Provide the (x, y) coordinate of the cell's center where the given text is located.  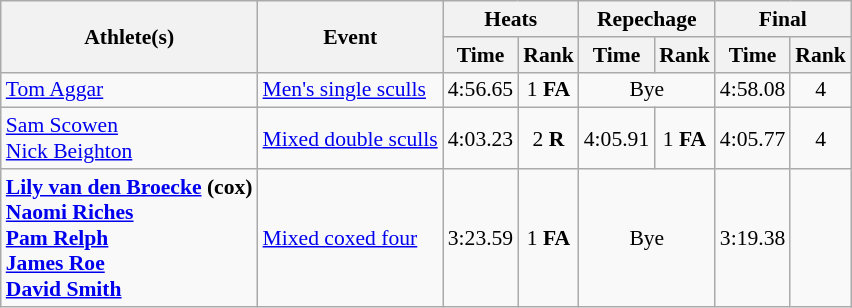
Event (350, 36)
Heats (511, 19)
2 R (548, 138)
3:19.38 (752, 238)
4:03.23 (480, 138)
Mixed double sculls (350, 138)
4:05.77 (752, 138)
3:23.59 (480, 238)
4:56.65 (480, 90)
Athlete(s) (130, 36)
Sam ScowenNick Beighton (130, 138)
Final (783, 19)
Men's single sculls (350, 90)
4:58.08 (752, 90)
4:05.91 (616, 138)
Tom Aggar (130, 90)
Repechage (647, 19)
Lily van den Broecke (cox)Naomi RichesPam RelphJames RoeDavid Smith (130, 238)
Mixed coxed four (350, 238)
